Pinpoint the cell where the given text exists, returning its [x, y] midpoint coordinate. 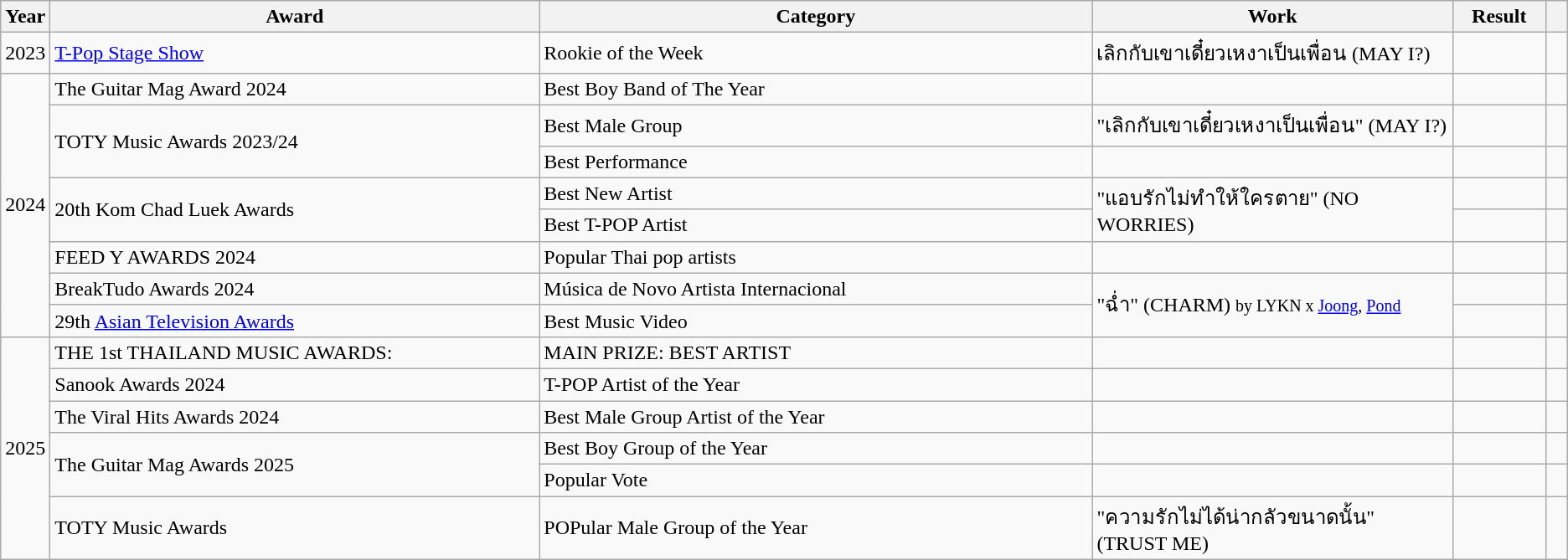
Best Male Group [816, 126]
Best Boy Group of the Year [816, 449]
The Viral Hits Awards 2024 [295, 416]
Result [1499, 17]
T-Pop Stage Show [295, 54]
Popular Vote [816, 480]
20th Kom Chad Luek Awards [295, 209]
The Guitar Mag Awards 2025 [295, 465]
Best Music Video [816, 321]
2025 [25, 448]
TOTY Music Awards 2023/24 [295, 141]
Best Performance [816, 162]
BreakTudo Awards 2024 [295, 289]
"แอบรักไม่ทำให้ใครตาย" (NO WORRIES) [1272, 209]
2023 [25, 54]
"เลิกกับเขาเดี๋ยวเหงาเป็นเพื่อน" (MAY I?) [1272, 126]
Work [1272, 17]
2024 [25, 204]
Best Male Group Artist of the Year [816, 416]
Popular Thai pop artists [816, 257]
Música de Novo Artista Internacional [816, 289]
"ฉ่ำ" (CHARM) by LYKN x Joong, Pond [1272, 305]
Year [25, 17]
Sanook Awards 2024 [295, 384]
เลิกกับเขาเดี๋ยวเหงาเป็นเพื่อน (MAY I?) [1272, 54]
POPular Male Group of the Year [816, 528]
FEED Y AWARDS 2024 [295, 257]
TOTY Music Awards [295, 528]
Award [295, 17]
The Guitar Mag Award 2024 [295, 89]
29th Asian Television Awards [295, 321]
Best T-POP Artist [816, 225]
THE 1st THAILAND MUSIC AWARDS: [295, 352]
Best New Artist [816, 193]
"ความรักไม่ได้น่ากลัวขนาดนั้น" (TRUST ME) [1272, 528]
MAIN PRIZE: BEST ARTIST [816, 352]
Category [816, 17]
Best Boy Band of The Year [816, 89]
Rookie of the Week [816, 54]
T-POP Artist of the Year [816, 384]
